Determine the (x, y) coordinate at the center of the cell enclosing the given text.  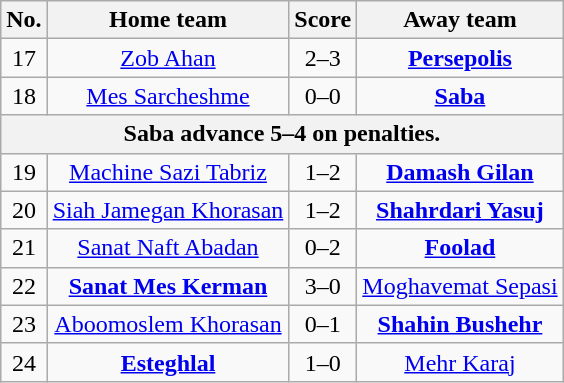
24 (24, 362)
Mes Sarcheshme (168, 96)
0–1 (323, 324)
3–0 (323, 286)
Sanat Naft Abadan (168, 248)
Esteghlal (168, 362)
21 (24, 248)
Aboomoslem Khorasan (168, 324)
Sanat Mes Kerman (168, 286)
Moghavemat Sepasi (460, 286)
No. (24, 20)
2–3 (323, 58)
Siah Jamegan Khorasan (168, 210)
20 (24, 210)
Damash Gilan (460, 172)
Persepolis (460, 58)
Home team (168, 20)
23 (24, 324)
Foolad (460, 248)
Mehr Karaj (460, 362)
19 (24, 172)
17 (24, 58)
0–0 (323, 96)
Zob Ahan (168, 58)
Shahrdari Yasuj (460, 210)
Saba (460, 96)
0–2 (323, 248)
Machine Sazi Tabriz (168, 172)
Away team (460, 20)
22 (24, 286)
Saba advance 5–4 on penalties. (282, 134)
1–0 (323, 362)
Score (323, 20)
18 (24, 96)
Shahin Bushehr (460, 324)
